Detect which cell encompasses the target text, then output its [x, y] center coordinate. 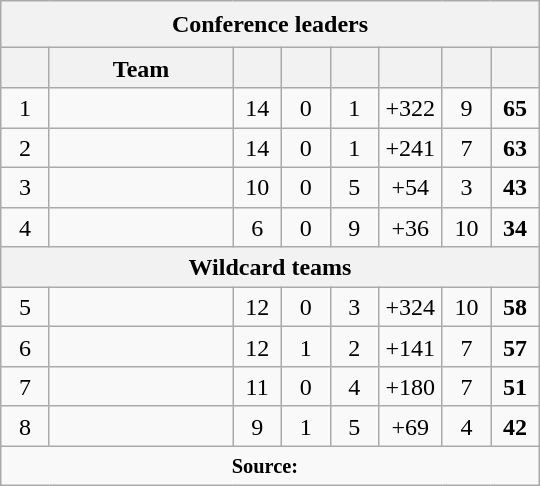
+141 [411, 347]
58 [516, 307]
+322 [411, 108]
42 [516, 426]
+324 [411, 307]
+69 [411, 426]
63 [516, 148]
+54 [411, 187]
43 [516, 187]
Conference leaders [270, 24]
Wildcard teams [270, 267]
51 [516, 387]
Source: [270, 465]
+180 [411, 387]
11 [258, 387]
+241 [411, 148]
65 [516, 108]
34 [516, 227]
57 [516, 347]
8 [26, 426]
Team [141, 68]
+36 [411, 227]
